Search for the cell housing the specified text and yield its (X, Y) center coordinate. 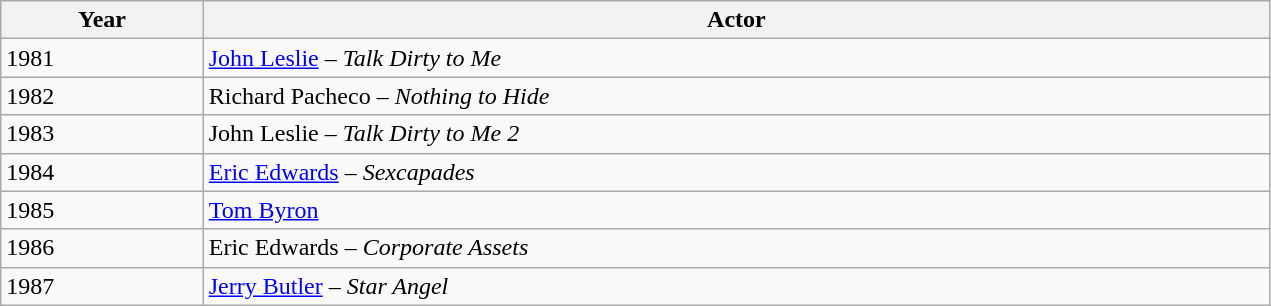
Jerry Butler – Star Angel (736, 286)
1982 (102, 96)
John Leslie – Talk Dirty to Me 2 (736, 134)
1984 (102, 172)
Actor (736, 20)
1987 (102, 286)
1985 (102, 210)
John Leslie – Talk Dirty to Me (736, 58)
Year (102, 20)
Richard Pacheco – Nothing to Hide (736, 96)
Eric Edwards – Sexcapades (736, 172)
1983 (102, 134)
Eric Edwards – Corporate Assets (736, 248)
1986 (102, 248)
Tom Byron (736, 210)
1981 (102, 58)
